Search for the cell housing the specified text and yield its (X, Y) center coordinate. 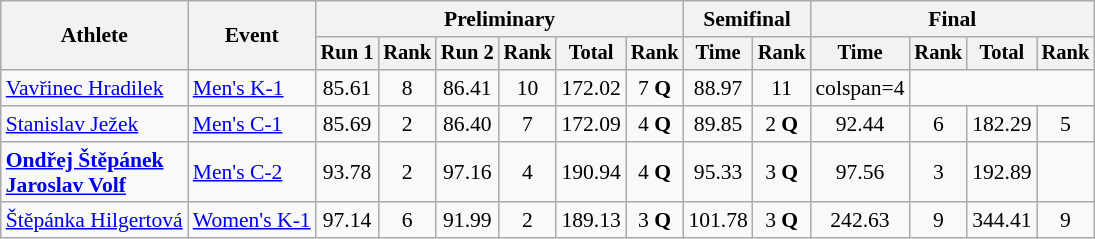
4 (528, 172)
101.78 (718, 221)
Štěpánka Hilgertová (94, 221)
97.14 (348, 221)
86.40 (468, 124)
3 (939, 172)
86.41 (468, 88)
92.44 (860, 124)
93.78 (348, 172)
190.94 (590, 172)
Men's K-1 (252, 88)
172.02 (590, 88)
Stanislav Ježek (94, 124)
85.69 (348, 124)
172.09 (590, 124)
colspan=4 (860, 88)
91.99 (468, 221)
7 Q (655, 88)
192.89 (1002, 172)
2 Q (782, 124)
Final (952, 19)
Athlete (94, 36)
Run 1 (348, 54)
Preliminary (500, 19)
89.85 (718, 124)
189.13 (590, 221)
8 (407, 88)
Men's C-1 (252, 124)
97.56 (860, 172)
5 (1066, 124)
97.16 (468, 172)
Men's C-2 (252, 172)
88.97 (718, 88)
Semifinal (746, 19)
Vavřinec Hradilek (94, 88)
344.41 (1002, 221)
Event (252, 36)
242.63 (860, 221)
Run 2 (468, 54)
182.29 (1002, 124)
Ondřej ŠtěpánekJaroslav Volf (94, 172)
Women's K-1 (252, 221)
85.61 (348, 88)
10 (528, 88)
95.33 (718, 172)
11 (782, 88)
7 (528, 124)
